From the cell containing the given text, extract its center point as [x, y] coordinate. 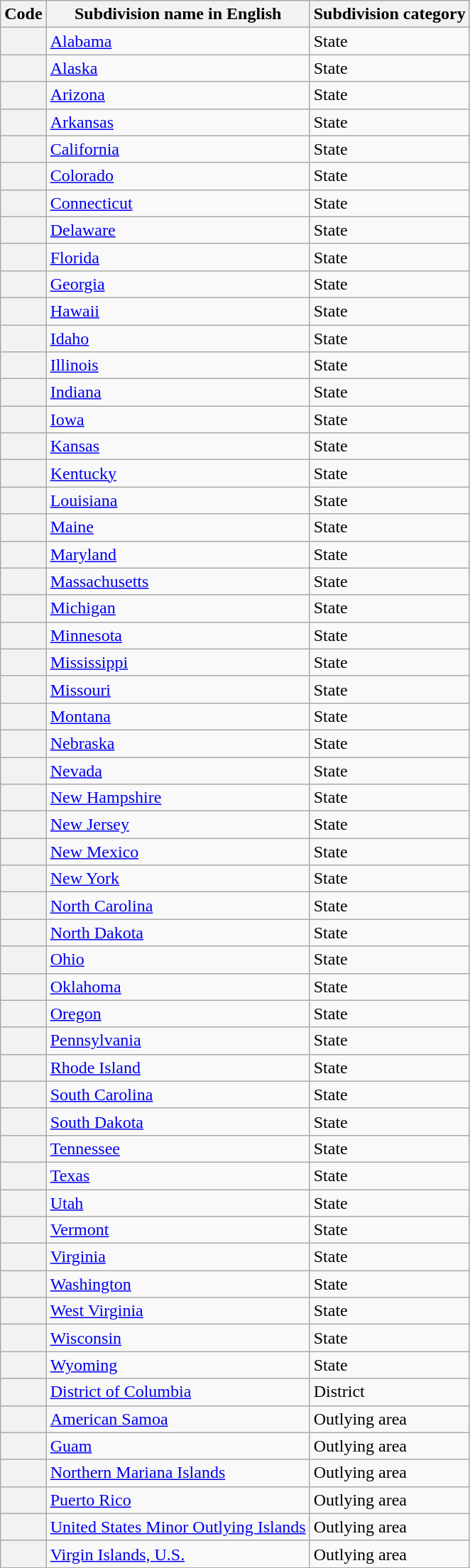
District [389, 1392]
Alabama [177, 41]
Kentucky [177, 473]
South Dakota [177, 1122]
North Carolina [177, 906]
Mississippi [177, 662]
New Mexico [177, 852]
Tennessee [177, 1148]
Iowa [177, 420]
Vermont [177, 1230]
Indiana [177, 393]
Oklahoma [177, 987]
Rhode Island [177, 1068]
North Dakota [177, 933]
New York [177, 879]
South Carolina [177, 1095]
Virgin Islands, U.S. [177, 1554]
New Hampshire [177, 798]
Washington [177, 1284]
Arkansas [177, 122]
Michigan [177, 608]
Utah [177, 1203]
Subdivision name in English [177, 14]
Delaware [177, 230]
New Jersey [177, 825]
American Samoa [177, 1419]
Guam [177, 1446]
Wyoming [177, 1365]
Arizona [177, 95]
Puerto Rico [177, 1500]
United States Minor Outlying Islands [177, 1527]
Georgia [177, 284]
Subdivision category [389, 14]
Massachusetts [177, 581]
Oregon [177, 1014]
Virginia [177, 1257]
Illinois [177, 366]
Idaho [177, 339]
Pennsylvania [177, 1041]
Hawaii [177, 311]
Montana [177, 716]
Florida [177, 257]
Minnesota [177, 635]
Northern Mariana Islands [177, 1473]
Louisiana [177, 500]
Maine [177, 527]
Alaska [177, 68]
Connecticut [177, 203]
Ohio [177, 960]
Colorado [177, 176]
District of Columbia [177, 1392]
Maryland [177, 554]
Kansas [177, 446]
Nevada [177, 770]
Missouri [177, 689]
Wisconsin [177, 1338]
Code [23, 14]
West Virginia [177, 1311]
Nebraska [177, 743]
California [177, 149]
Texas [177, 1175]
